Determine the [x, y] coordinate at the center of the cell enclosing the given text.  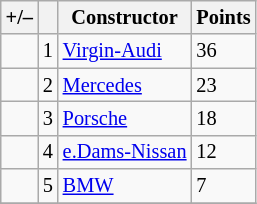
4 [48, 152]
2 [48, 85]
3 [48, 118]
BMW [125, 186]
7 [223, 186]
23 [223, 85]
e.Dams-Nissan [125, 152]
12 [223, 152]
36 [223, 51]
Virgin-Audi [125, 51]
+/– [20, 17]
1 [48, 51]
18 [223, 118]
Mercedes [125, 85]
Porsche [125, 118]
5 [48, 186]
Points [223, 17]
Constructor [125, 17]
